Pinpoint the cell where the given text exists, returning its [X, Y] midpoint coordinate. 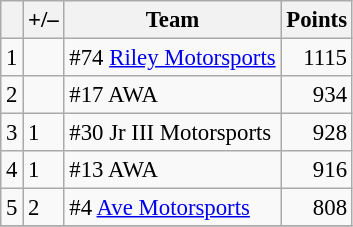
#17 AWA [172, 95]
Points [316, 20]
808 [316, 208]
+/– [44, 20]
4 [12, 170]
#74 Riley Motorsports [172, 58]
5 [12, 208]
3 [12, 133]
1115 [316, 58]
934 [316, 95]
916 [316, 170]
#30 Jr III Motorsports [172, 133]
#13 AWA [172, 170]
Team [172, 20]
#4 Ave Motorsports [172, 208]
928 [316, 133]
